Search for the cell housing the specified text and yield its (X, Y) center coordinate. 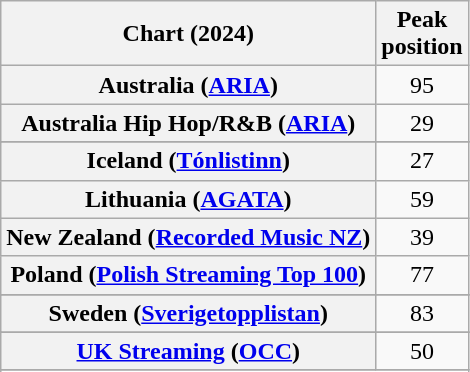
77 (422, 275)
29 (422, 123)
Peakposition (422, 34)
Australia (ARIA) (188, 85)
Chart (2024) (188, 34)
95 (422, 85)
Iceland (Tónlistinn) (188, 161)
Lithuania (AGATA) (188, 199)
27 (422, 161)
New Zealand (Recorded Music NZ) (188, 237)
83 (422, 313)
Australia Hip Hop/R&B (ARIA) (188, 123)
50 (422, 351)
59 (422, 199)
Poland (Polish Streaming Top 100) (188, 275)
39 (422, 237)
UK Streaming (OCC) (188, 351)
Sweden (Sverigetopplistan) (188, 313)
